Pinpoint the cell where the given text exists, returning its (X, Y) midpoint coordinate. 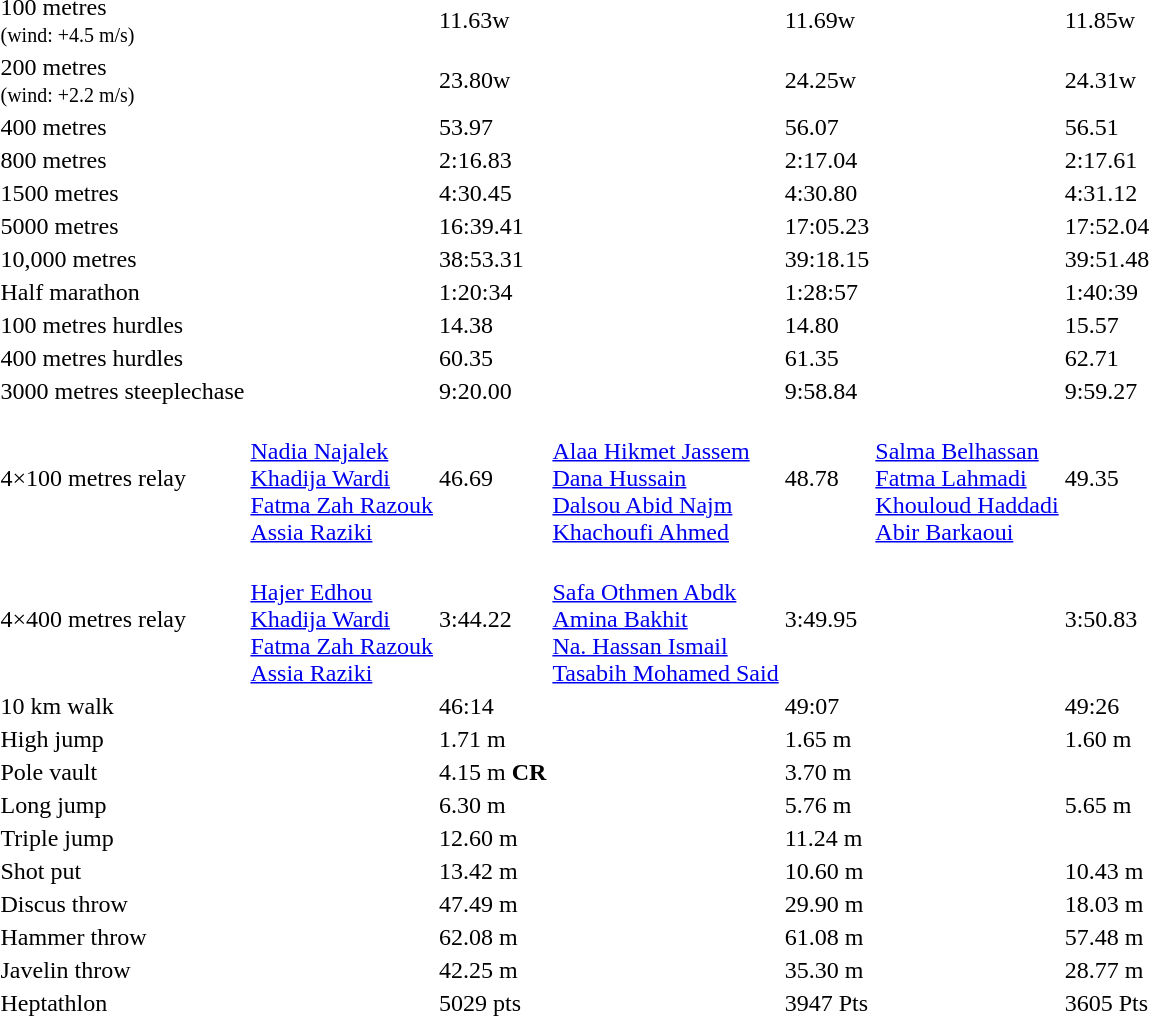
23.80w (493, 80)
Hajer EdhouKhadija WardiFatma Zah RazoukAssia Raziki (342, 619)
4.15 m CR (493, 772)
14.80 (827, 325)
6.30 m (493, 805)
11.24 m (827, 838)
47.49 m (493, 904)
1.71 m (493, 739)
4:30.80 (827, 193)
29.90 m (827, 904)
9:58.84 (827, 391)
46.69 (493, 478)
Safa Othmen AbdkAmina BakhitNa. Hassan IsmailTasabih Mohamed Said (666, 619)
3:44.22 (493, 619)
13.42 m (493, 871)
38:53.31 (493, 259)
2:16.83 (493, 160)
61.08 m (827, 937)
42.25 m (493, 970)
39:18.15 (827, 259)
5.76 m (827, 805)
56.07 (827, 127)
12.60 m (493, 838)
1:20:34 (493, 292)
53.97 (493, 127)
62.08 m (493, 937)
46:14 (493, 706)
16:39.41 (493, 226)
Alaa Hikmet JassemDana HussainDalsou Abid NajmKhachoufi Ahmed (666, 478)
3:49.95 (827, 619)
1.65 m (827, 739)
48.78 (827, 478)
Nadia NajalekKhadija WardiFatma Zah RazoukAssia Raziki (342, 478)
60.35 (493, 358)
Salma BelhassanFatma LahmadiKhouloud HaddadiAbir Barkaoui (967, 478)
2:17.04 (827, 160)
24.25w (827, 80)
3.70 m (827, 772)
17:05.23 (827, 226)
14.38 (493, 325)
1:28:57 (827, 292)
4:30.45 (493, 193)
49:07 (827, 706)
10.60 m (827, 871)
9:20.00 (493, 391)
61.35 (827, 358)
35.30 m (827, 970)
